For the text-containing cell, return its midpoint in [X, Y] coordinate format. 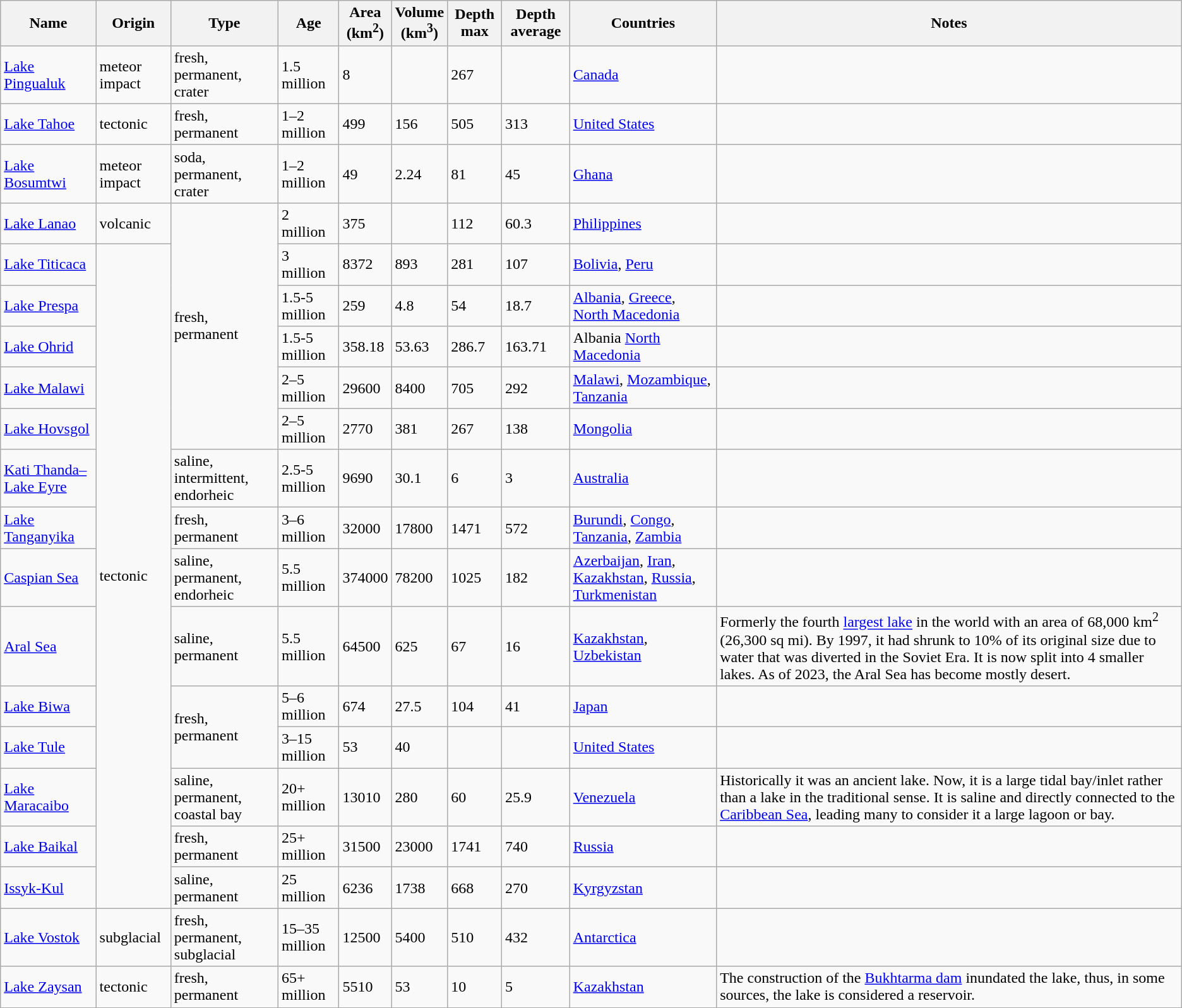
20+ million [309, 797]
5 [536, 987]
432 [536, 937]
Bolivia, Peru [643, 265]
25 million [309, 887]
Depth average [536, 23]
Venezuela [643, 797]
40 [419, 747]
5400 [419, 937]
subglacial [133, 937]
1471 [475, 528]
67 [475, 646]
505 [475, 124]
9690 [365, 478]
54 [475, 305]
65+ million [309, 987]
Aral Sea [48, 646]
893 [419, 265]
Issyk-Kul [48, 887]
soda, permanent, crater [224, 174]
740 [536, 847]
286.7 [475, 347]
Countries [643, 23]
163.71 [536, 347]
fresh, permanent, subglacial [224, 937]
23000 [419, 847]
674 [365, 707]
313 [536, 124]
Kyrgyzstan [643, 887]
Notes [950, 23]
Lake Tule [48, 747]
705 [475, 388]
Lake Baikal [48, 847]
Lake Vostok [48, 937]
saline, permanent, endorheic [224, 578]
13010 [365, 797]
280 [419, 797]
5510 [365, 987]
182 [536, 578]
Lake Biwa [48, 707]
Lake Hovsgol [48, 429]
Canada [643, 74]
31500 [365, 847]
saline, intermittent, endorheic [224, 478]
41 [536, 707]
Kati Thanda–Lake Eyre [48, 478]
112 [475, 223]
Type [224, 23]
Mongolia [643, 429]
49 [365, 174]
5–6 million [309, 707]
1025 [475, 578]
499 [365, 124]
104 [475, 707]
375 [365, 223]
3 [536, 478]
fresh, permanent, crater [224, 74]
Lake Tanganyika [48, 528]
625 [419, 646]
60 [475, 797]
156 [419, 124]
Lake Pingualuk [48, 74]
The construction of the Bukhtarma dam inundated the lake, thus, in some sources, the lake is considered a reservoir. [950, 987]
Lake Bosumtwi [48, 174]
81 [475, 174]
Japan [643, 707]
Lake Lanao [48, 223]
78200 [419, 578]
Lake Ohrid [48, 347]
volcanic [133, 223]
saline, permanent, coastal bay [224, 797]
138 [536, 429]
8372 [365, 265]
Lake Titicaca [48, 265]
510 [475, 937]
29600 [365, 388]
259 [365, 305]
6236 [365, 887]
Area(km2) [365, 23]
6 [475, 478]
Lake Tahoe [48, 124]
292 [536, 388]
Australia [643, 478]
Albania North Macedonia [643, 347]
Burundi, Congo, Tanzania, Zambia [643, 528]
Lake Zaysan [48, 987]
Kazakhstan, Uzbekistan [643, 646]
374000 [365, 578]
12500 [365, 937]
Depth max [475, 23]
Antarctica [643, 937]
2770 [365, 429]
30.1 [419, 478]
Kazakhstan [643, 987]
Lake Maracaibo [48, 797]
8400 [419, 388]
18.7 [536, 305]
281 [475, 265]
64500 [365, 646]
Lake Prespa [48, 305]
27.5 [419, 707]
17800 [419, 528]
8 [365, 74]
53.63 [419, 347]
2 million [309, 223]
Russia [643, 847]
Philippines [643, 223]
107 [536, 265]
Volume(km3) [419, 23]
3–15 million [309, 747]
1741 [475, 847]
Caspian Sea [48, 578]
32000 [365, 528]
15–35 million [309, 937]
358.18 [365, 347]
25.9 [536, 797]
Name [48, 23]
Lake Malawi [48, 388]
Age [309, 23]
2.24 [419, 174]
25+ million [309, 847]
1738 [419, 887]
Malawi, Mozambique, Tanzania [643, 388]
Albania, Greece, North Macedonia [643, 305]
10 [475, 987]
45 [536, 174]
381 [419, 429]
Azerbaijan, Iran, Kazakhstan, Russia, Turkmenistan [643, 578]
2.5-5 million [309, 478]
Ghana [643, 174]
3 million [309, 265]
1.5 million [309, 74]
3–6 million [309, 528]
270 [536, 887]
668 [475, 887]
16 [536, 646]
60.3 [536, 223]
572 [536, 528]
4.8 [419, 305]
Origin [133, 23]
